Return the [x, y] coordinate for the center point of the cell that contains the specified text.  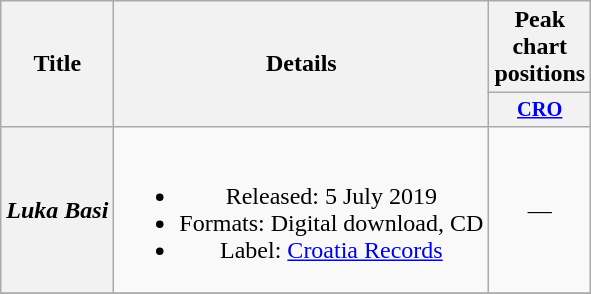
Details [302, 64]
— [540, 210]
Title [58, 64]
CRO [540, 110]
Released: 5 July 2019Formats: Digital download, CDLabel: Croatia Records [302, 210]
Peak chart positions [540, 47]
Luka Basi [58, 210]
